Search for the cell housing the specified text and yield its [x, y] center coordinate. 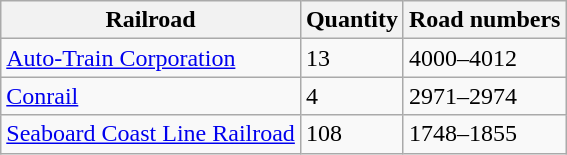
13 [352, 58]
Railroad [151, 20]
Seaboard Coast Line Railroad [151, 134]
Conrail [151, 96]
Road numbers [484, 20]
108 [352, 134]
4000–4012 [484, 58]
2971–2974 [484, 96]
4 [352, 96]
Auto-Train Corporation [151, 58]
Quantity [352, 20]
1748–1855 [484, 134]
